Capture the cell that displays the provided text and extract its (x, y) central coordinate. 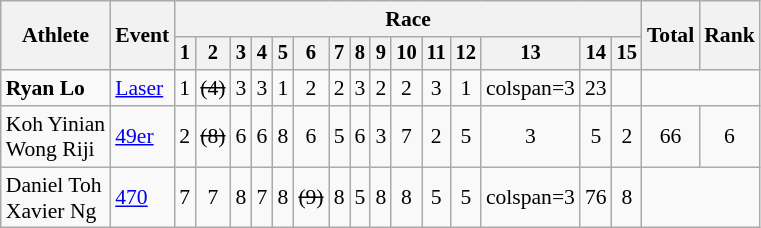
66 (670, 136)
470 (142, 198)
Event (142, 36)
Ryan Lo (56, 88)
11 (436, 54)
15 (627, 54)
(9) (310, 198)
Rank (730, 36)
13 (530, 54)
4 (262, 54)
(8) (212, 136)
49er (142, 136)
23 (596, 88)
(4) (212, 88)
Laser (142, 88)
10 (406, 54)
Daniel TohXavier Ng (56, 198)
14 (596, 54)
Race (408, 19)
76 (596, 198)
12 (466, 54)
Koh YinianWong Riji (56, 136)
9 (380, 54)
Total (670, 36)
Athlete (56, 36)
